Provide the (x, y) coordinate of the cell's center where the given text is located.  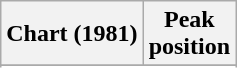
Peakposition (189, 34)
Chart (1981) (72, 34)
